Identify which cell holds the provided text, then report its [x, y] central coordinate. 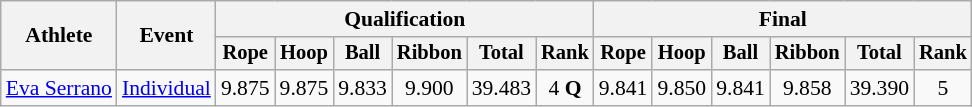
Final [783, 19]
5 [943, 88]
9.850 [682, 88]
39.390 [880, 88]
9.833 [362, 88]
Athlete [59, 36]
Individual [166, 88]
Qualification [405, 19]
Eva Serrano [59, 88]
9.858 [808, 88]
Event [166, 36]
39.483 [502, 88]
9.900 [430, 88]
4 Q [565, 88]
